Scan for the cell matching the given text and deliver its [X, Y] coordinate at center. 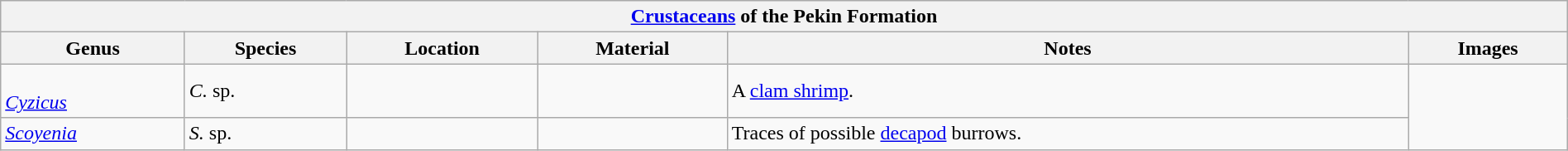
Notes [1068, 48]
Cyzicus [93, 91]
Crustaceans of the Pekin Formation [784, 17]
Traces of possible decapod burrows. [1068, 134]
Species [265, 48]
A clam shrimp. [1068, 91]
Scoyenia [93, 134]
Genus [93, 48]
Material [633, 48]
Location [442, 48]
C. sp. [265, 91]
S. sp. [265, 134]
Images [1488, 48]
